From the cell containing the given text, extract its center point as (X, Y) coordinate. 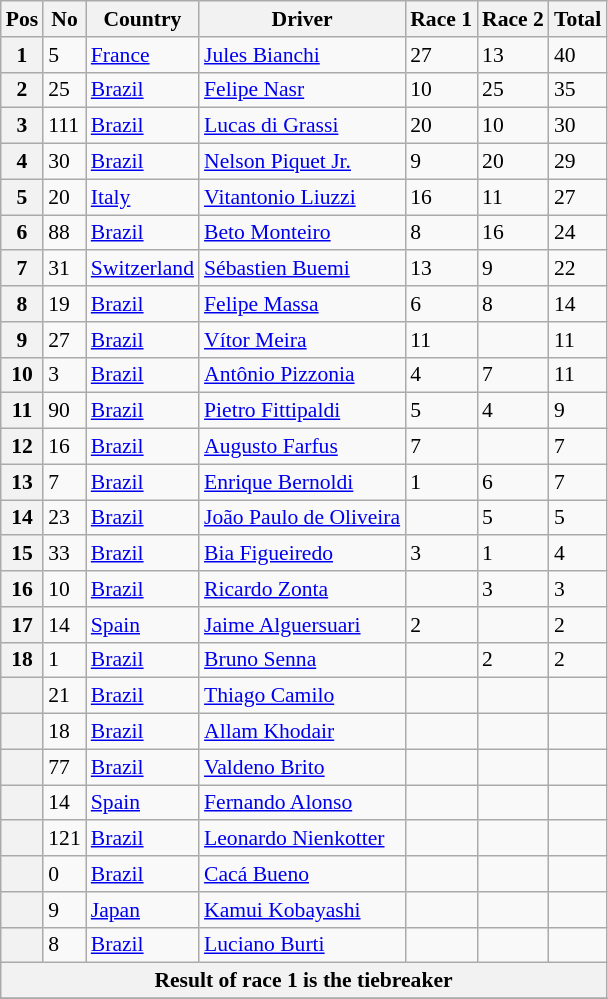
France (142, 55)
Beto Monteiro (302, 233)
Pietro Fittipaldi (302, 411)
Bia Figueiredo (302, 554)
Switzerland (142, 269)
Italy (142, 197)
21 (64, 696)
Fernando Alonso (302, 803)
Jules Bianchi (302, 55)
23 (64, 518)
0 (64, 874)
João Paulo de Oliveira (302, 518)
Vítor Meira (302, 340)
Ricardo Zonta (302, 589)
Result of race 1 is the tiebreaker (304, 981)
40 (578, 55)
35 (578, 90)
33 (64, 554)
Pos (22, 19)
29 (578, 162)
111 (64, 126)
77 (64, 767)
Enrique Bernoldi (302, 482)
31 (64, 269)
12 (22, 447)
Sébastien Buemi (302, 269)
Lucas di Grassi (302, 126)
Luciano Burti (302, 945)
Nelson Piquet Jr. (302, 162)
Antônio Pizzonia (302, 375)
No (64, 19)
Cacá Bueno (302, 874)
90 (64, 411)
Country (142, 19)
Felipe Massa (302, 304)
15 (22, 554)
Bruno Senna (302, 660)
88 (64, 233)
121 (64, 839)
Allam Khodair (302, 732)
Leonardo Nienkotter (302, 839)
19 (64, 304)
Vitantonio Liuzzi (302, 197)
Thiago Camilo (302, 696)
Driver (302, 19)
Valdeno Brito (302, 767)
Total (578, 19)
Kamui Kobayashi (302, 910)
Jaime Alguersuari (302, 625)
Race 2 (513, 19)
22 (578, 269)
Race 1 (441, 19)
Japan (142, 910)
Augusto Farfus (302, 447)
Felipe Nasr (302, 90)
17 (22, 625)
24 (578, 233)
